Search for the cell housing the specified text and yield its [x, y] center coordinate. 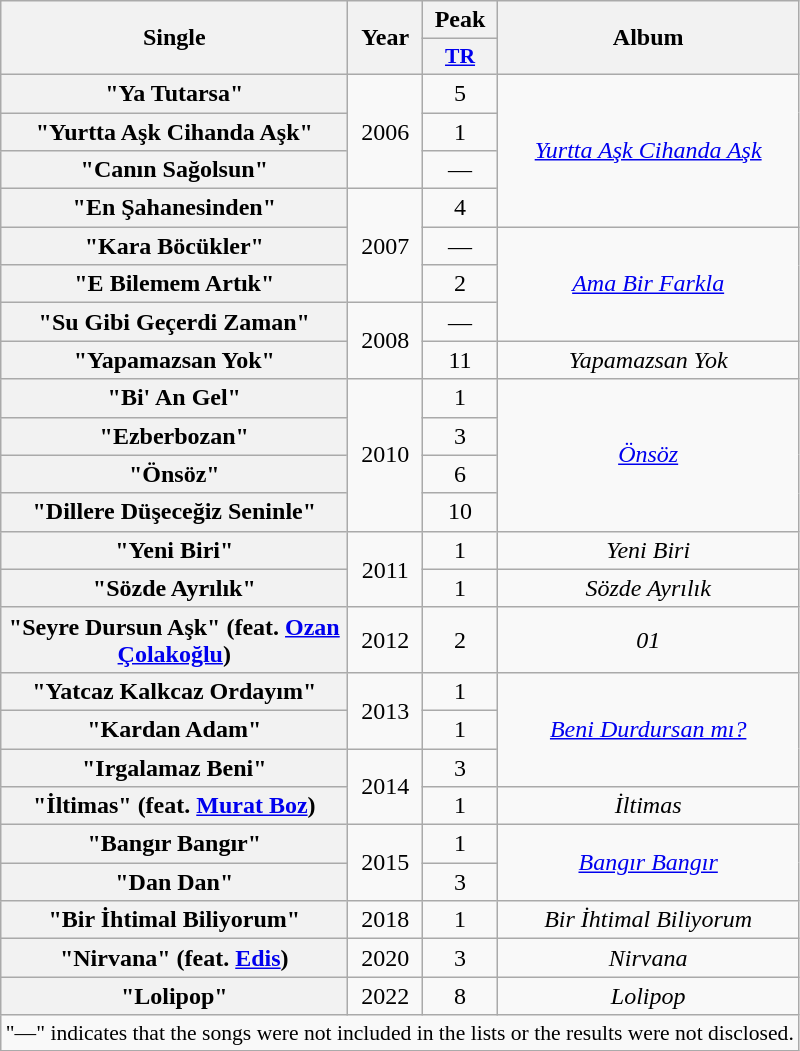
10 [460, 512]
"—" indicates that the songs were not included in the lists or the results were not disclosed. [400, 1033]
Bangır Bangır [648, 863]
2013 [386, 710]
Yurtta Aşk Cihanda Aşk [648, 150]
Önsöz [648, 455]
"Yurtta Aşk Cihanda Aşk" [174, 131]
"Lolipop" [174, 996]
5 [460, 93]
Beni Durdursan mı? [648, 729]
8 [460, 996]
"E Bilemem Artık" [174, 284]
Yeni Biri [648, 550]
"Sözde Ayrılık" [174, 588]
"Seyre Dursun Aşk" (feat. Ozan Çolakoğlu) [174, 640]
4 [460, 208]
"Irgalamaz Beni" [174, 767]
TR [460, 57]
Ama Bir Farkla [648, 284]
Year [386, 38]
2022 [386, 996]
"Canın Sağolsun" [174, 170]
"Kardan Adam" [174, 729]
"Bangır Bangır" [174, 844]
Nirvana [648, 958]
İltimas [648, 806]
2020 [386, 958]
11 [460, 360]
"Önsöz" [174, 474]
2010 [386, 455]
Sözde Ayrılık [648, 588]
2018 [386, 920]
2012 [386, 640]
"Ezberbozan" [174, 436]
"İltimas" (feat. Murat Boz) [174, 806]
Peak [460, 20]
2015 [386, 863]
2006 [386, 131]
"En Şahanesinden" [174, 208]
2011 [386, 569]
"Su Gibi Geçerdi Zaman" [174, 322]
2014 [386, 786]
Bir İhtimal Biliyorum [648, 920]
Album [648, 38]
Single [174, 38]
"Yatcaz Kalkcaz Ordayım" [174, 691]
"Bir İhtimal Biliyorum" [174, 920]
Lolipop [648, 996]
Yapamazsan Yok [648, 360]
"Dillere Düşeceğiz Seninle" [174, 512]
"Kara Böcükler" [174, 246]
2008 [386, 341]
"Dan Dan" [174, 882]
6 [460, 474]
"Bi' An Gel" [174, 398]
01 [648, 640]
"Nirvana" (feat. Edis) [174, 958]
"Ya Tutarsa" [174, 93]
"Yeni Biri" [174, 550]
2007 [386, 246]
"Yapamazsan Yok" [174, 360]
